Detect which cell encompasses the target text, then output its [X, Y] center coordinate. 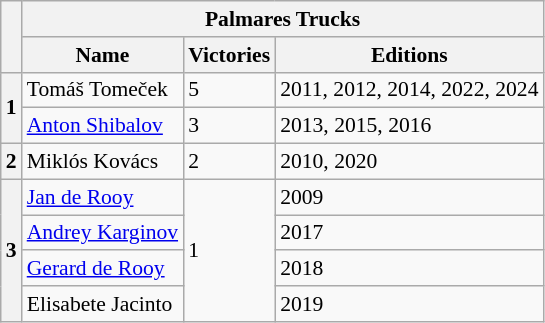
Editions [409, 55]
2010, 2020 [409, 162]
5 [229, 90]
2017 [409, 233]
2019 [409, 304]
Tomáš Tomeček [102, 90]
Miklós Kovács [102, 162]
Palmares Trucks [283, 19]
Andrey Karginov [102, 233]
Anton Shibalov [102, 126]
2009 [409, 197]
2011, 2012, 2014, 2022, 2024 [409, 90]
Elisabete Jacinto [102, 304]
Jan de Rooy [102, 197]
Gerard de Rooy [102, 269]
2018 [409, 269]
Name [102, 55]
Victories [229, 55]
2013, 2015, 2016 [409, 126]
